Extract the (X, Y) coordinate from the center of the cell holding the provided text.  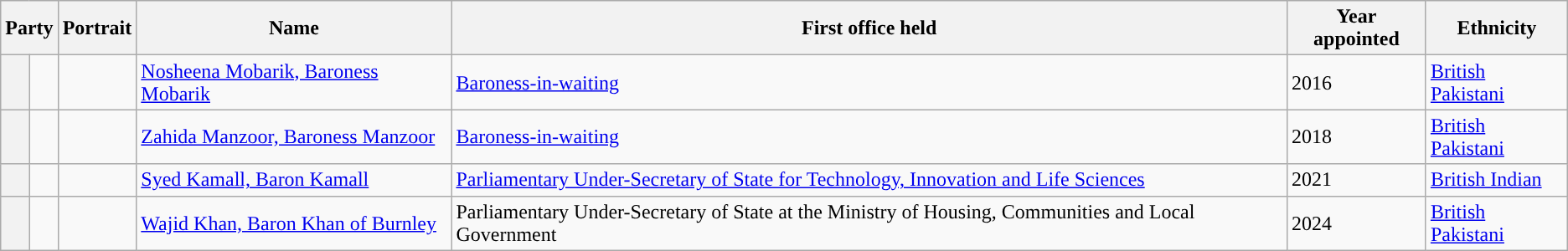
First office held (869, 28)
Party (29, 28)
2016 (1356, 82)
2021 (1356, 180)
Year appointed (1356, 28)
British Indian (1496, 180)
2024 (1356, 223)
2018 (1356, 137)
Parliamentary Under-Secretary of State for Technology, Innovation and Life Sciences (869, 180)
Name (294, 28)
Wajid Khan, Baron Khan of Burnley (294, 223)
Nosheena Mobarik, Baroness Mobarik (294, 82)
Portrait (97, 28)
Zahida Manzoor, Baroness Manzoor (294, 137)
Ethnicity (1496, 28)
Syed Kamall, Baron Kamall (294, 180)
Parliamentary Under-Secretary of State at the Ministry of Housing, Communities and Local Government (869, 223)
